Detect which cell encompasses the target text, then output its (x, y) center coordinate. 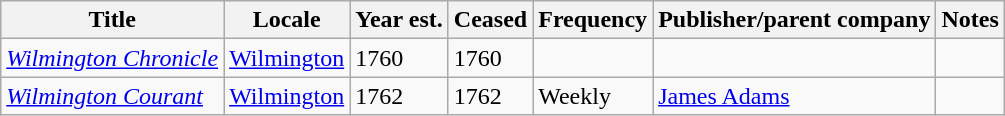
Year est. (400, 20)
Weekly (593, 96)
Notes (970, 20)
James Adams (794, 96)
Locale (287, 20)
Publisher/parent company (794, 20)
Frequency (593, 20)
Ceased (490, 20)
Wilmington Chronicle (112, 58)
Title (112, 20)
Wilmington Courant (112, 96)
